Find where the given text appears and provide that cell's center as [x, y] coordinate. 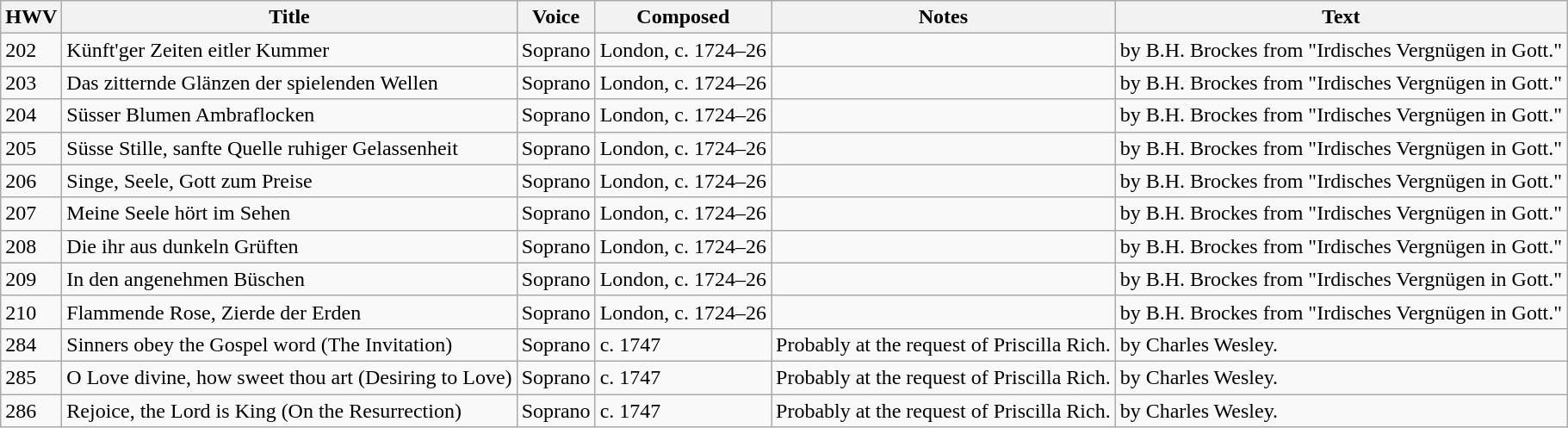
206 [31, 181]
202 [31, 50]
203 [31, 83]
285 [31, 377]
Notes [944, 17]
Süsser Blumen Ambraflocken [289, 115]
In den angenehmen Büschen [289, 279]
HWV [31, 17]
Voice [556, 17]
209 [31, 279]
205 [31, 148]
Das zitternde Glänzen der spielenden Wellen [289, 83]
Singe, Seele, Gott zum Preise [289, 181]
207 [31, 214]
Sinners obey the Gospel word (The Invitation) [289, 344]
286 [31, 411]
284 [31, 344]
Meine Seele hört im Sehen [289, 214]
Title [289, 17]
Text [1341, 17]
204 [31, 115]
208 [31, 246]
Composed [683, 17]
Künft'ger Zeiten eitler Kummer [289, 50]
Rejoice, the Lord is King (On the Resurrection) [289, 411]
Die ihr aus dunkeln Grüften [289, 246]
Flammende Rose, Zierde der Erden [289, 312]
O Love divine, how sweet thou art (Desiring to Love) [289, 377]
Süsse Stille, sanfte Quelle ruhiger Gelassenheit [289, 148]
210 [31, 312]
